From the cell containing the given text, extract its center point as [X, Y] coordinate. 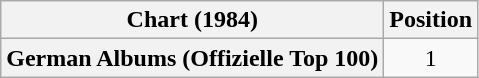
1 [431, 58]
Chart (1984) [192, 20]
Position [431, 20]
German Albums (Offizielle Top 100) [192, 58]
